Scan for the cell matching the given text and deliver its (x, y) coordinate at center. 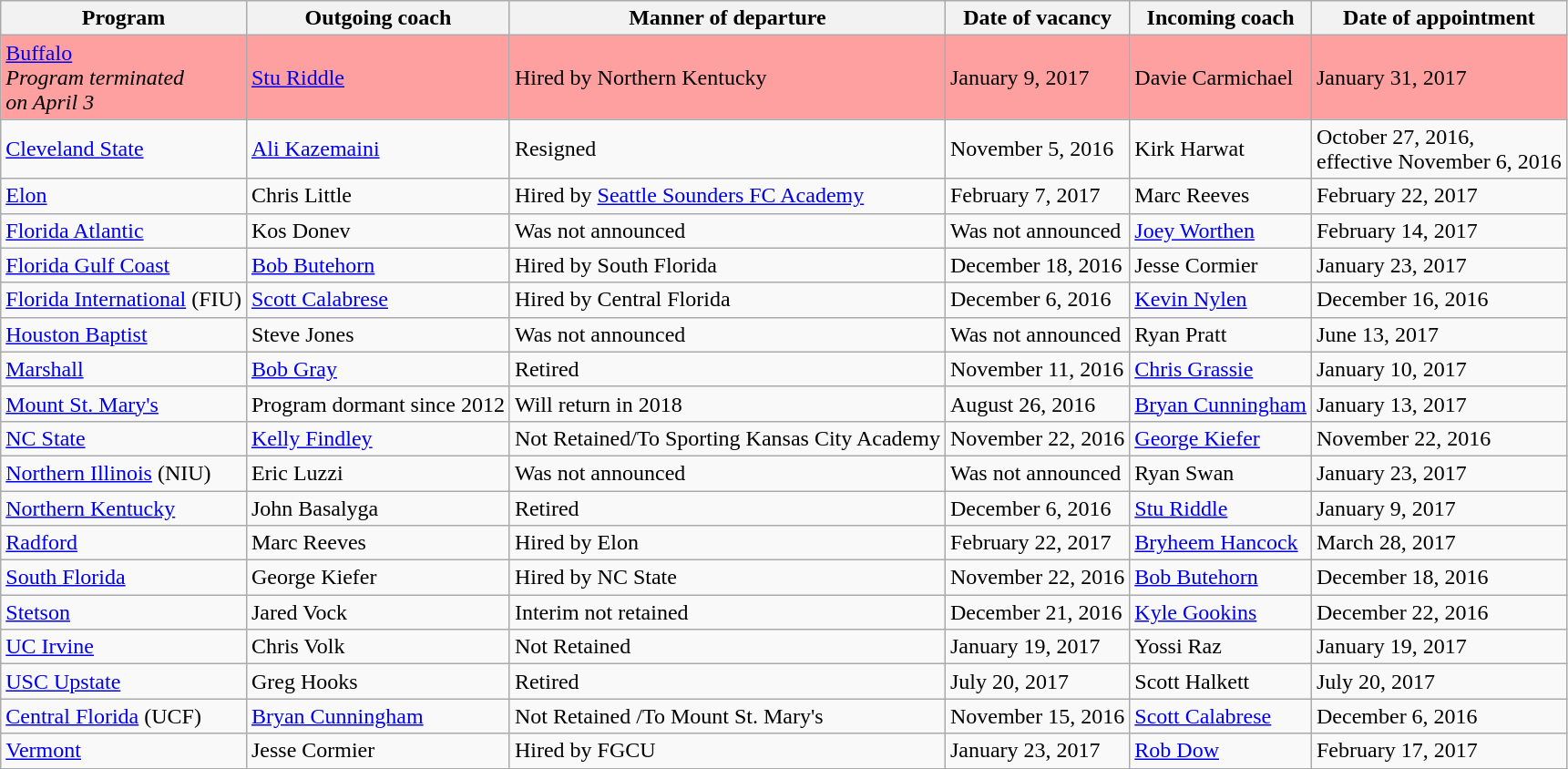
Hired by NC State (727, 578)
Chris Grassie (1221, 369)
October 27, 2016,effective November 6, 2016 (1439, 149)
Northern Illinois (NIU) (124, 473)
Jared Vock (377, 612)
Steve Jones (377, 334)
Kos Donev (377, 231)
Date of appointment (1439, 18)
Houston Baptist (124, 334)
Rob Dow (1221, 751)
Florida Gulf Coast (124, 265)
Will return in 2018 (727, 404)
January 10, 2017 (1439, 369)
Incoming coach (1221, 18)
Elon (124, 196)
January 13, 2017 (1439, 404)
Program (124, 18)
Eric Luzzi (377, 473)
Joey Worthen (1221, 231)
Bryheem Hancock (1221, 543)
Yossi Raz (1221, 647)
Hired by Northern Kentucky (727, 77)
Scott Halkett (1221, 682)
December 16, 2016 (1439, 300)
Hired by FGCU (727, 751)
South Florida (124, 578)
Ali Kazemaini (377, 149)
November 11, 2016 (1037, 369)
Northern Kentucky (124, 508)
Not Retained (727, 647)
Hired by Central Florida (727, 300)
February 7, 2017 (1037, 196)
Kevin Nylen (1221, 300)
November 15, 2016 (1037, 716)
Marshall (124, 369)
Interim not retained (727, 612)
Florida Atlantic (124, 231)
December 22, 2016 (1439, 612)
Ryan Swan (1221, 473)
Mount St. Mary's (124, 404)
Not Retained/To Sporting Kansas City Academy (727, 438)
Resigned (727, 149)
Program dormant since 2012 (377, 404)
NC State (124, 438)
Radford (124, 543)
John Basalyga (377, 508)
Chris Volk (377, 647)
USC Upstate (124, 682)
November 5, 2016 (1037, 149)
Kelly Findley (377, 438)
Greg Hooks (377, 682)
Manner of departure (727, 18)
Bob Gray (377, 369)
August 26, 2016 (1037, 404)
Date of vacancy (1037, 18)
Cleveland State (124, 149)
Florida International (FIU) (124, 300)
December 21, 2016 (1037, 612)
Kyle Gookins (1221, 612)
UC Irvine (124, 647)
Hired by Seattle Sounders FC Academy (727, 196)
Stetson (124, 612)
Outgoing coach (377, 18)
Hired by Elon (727, 543)
February 14, 2017 (1439, 231)
Ryan Pratt (1221, 334)
January 31, 2017 (1439, 77)
Kirk Harwat (1221, 149)
Chris Little (377, 196)
June 13, 2017 (1439, 334)
Central Florida (UCF) (124, 716)
Hired by South Florida (727, 265)
Davie Carmichael (1221, 77)
Vermont (124, 751)
BuffaloProgram terminatedon April 3 (124, 77)
Not Retained /To Mount St. Mary's (727, 716)
March 28, 2017 (1439, 543)
February 17, 2017 (1439, 751)
